From the cell containing the given text, extract its center point as (X, Y) coordinate. 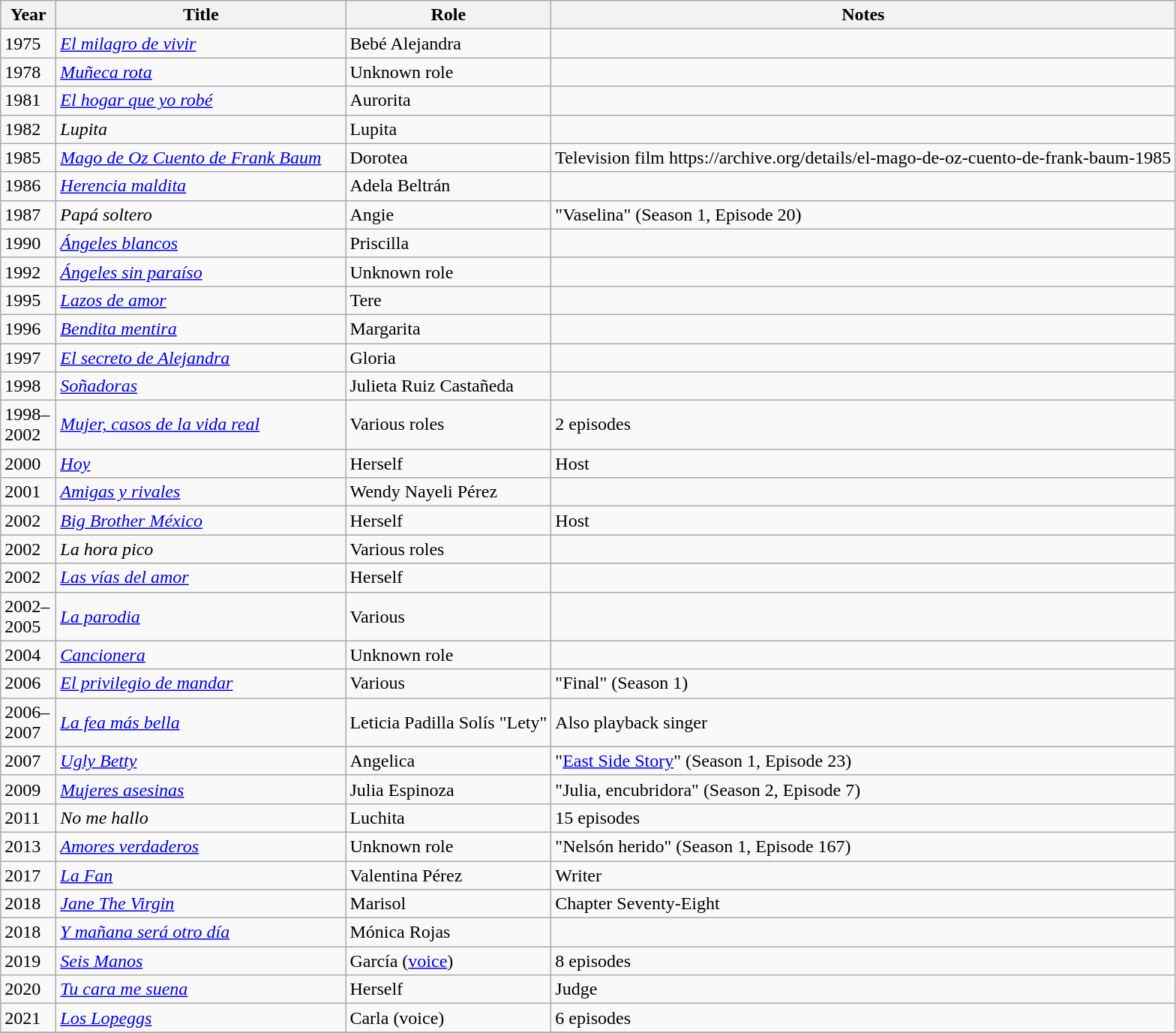
1975 (28, 44)
2019 (28, 961)
Judge (863, 989)
1986 (28, 186)
Papá soltero (201, 215)
2013 (28, 846)
Leticia Padilla Solís "Lety" (448, 722)
1981 (28, 101)
El privilegio de mandar (201, 683)
Notes (863, 15)
Carla (voice) (448, 1018)
1998–2002 (28, 425)
Luchita (448, 818)
Julia Espinoza (448, 789)
Hoy (201, 464)
Ángeles blancos (201, 243)
La fea más bella (201, 722)
Ugly Betty (201, 761)
1987 (28, 215)
2007 (28, 761)
Writer (863, 875)
2020 (28, 989)
Tu cara me suena (201, 989)
Lazos de amor (201, 300)
Role (448, 15)
2004 (28, 655)
Bendita mentira (201, 329)
Year (28, 15)
Jane The Virgin (201, 904)
Seis Manos (201, 961)
Title (201, 15)
Bebé Alejandra (448, 44)
Mujeres asesinas (201, 789)
Chapter Seventy-Eight (863, 904)
Herencia maldita (201, 186)
Margarita (448, 329)
2006–2007 (28, 722)
2017 (28, 875)
Ángeles sin paraíso (201, 272)
Dorotea (448, 158)
Priscilla (448, 243)
Mago de Oz Cuento de Frank Baum (201, 158)
1985 (28, 158)
El hogar que yo robé (201, 101)
2000 (28, 464)
Valentina Pérez (448, 875)
2 episodes (863, 425)
Big Brother México (201, 521)
2021 (28, 1018)
La parodia (201, 617)
Soñadoras (201, 386)
Cancionera (201, 655)
1998 (28, 386)
Julieta Ruiz Castañeda (448, 386)
Wendy Nayeli Pérez (448, 492)
Y mañana será otro día (201, 932)
8 episodes (863, 961)
1995 (28, 300)
Los Lopeggs (201, 1018)
Muñeca rota (201, 72)
1996 (28, 329)
García (voice) (448, 961)
Adela Beltrán (448, 186)
Mujer, casos de la vida real (201, 425)
"Final" (Season 1) (863, 683)
1992 (28, 272)
Amores verdaderos (201, 846)
Gloria (448, 358)
2001 (28, 492)
Tere (448, 300)
Also playback singer (863, 722)
No me hallo (201, 818)
Angie (448, 215)
"Vaselina" (Season 1, Episode 20) (863, 215)
2006 (28, 683)
2011 (28, 818)
El milagro de vivir (201, 44)
Marisol (448, 904)
1982 (28, 129)
Television film https://archive.org/details/el-mago-de-oz-cuento-de-frank-baum-1985 (863, 158)
La hora pico (201, 549)
2009 (28, 789)
La Fan (201, 875)
Angelica (448, 761)
1997 (28, 358)
Aurorita (448, 101)
6 episodes (863, 1018)
"Julia, encubridora" (Season 2, Episode 7) (863, 789)
"Nelsón herido" (Season 1, Episode 167) (863, 846)
1990 (28, 243)
Mónica Rojas (448, 932)
Las vías del amor (201, 578)
1978 (28, 72)
Amigas y rivales (201, 492)
2002–2005 (28, 617)
15 episodes (863, 818)
"East Side Story" (Season 1, Episode 23) (863, 761)
El secreto de Alejandra (201, 358)
